From the cell containing the given text, extract its center point as (X, Y) coordinate. 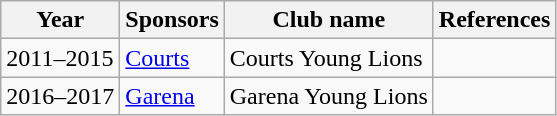
References (494, 20)
Garena Young Lions (328, 96)
2011–2015 (60, 58)
Courts Young Lions (328, 58)
Club name (328, 20)
Courts (172, 58)
Sponsors (172, 20)
2016–2017 (60, 96)
Garena (172, 96)
Year (60, 20)
